Extract the [x, y] coordinate from the center of the cell holding the provided text.  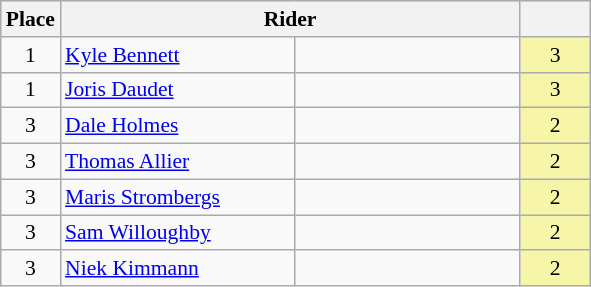
Sam Willoughby [178, 233]
Rider [290, 19]
Maris Strombergs [178, 197]
Place [30, 19]
Niek Kimmann [178, 269]
Dale Holmes [178, 126]
Kyle Bennett [178, 55]
Thomas Allier [178, 162]
Joris Daudet [178, 90]
